Capture the cell that displays the provided text and extract its (X, Y) central coordinate. 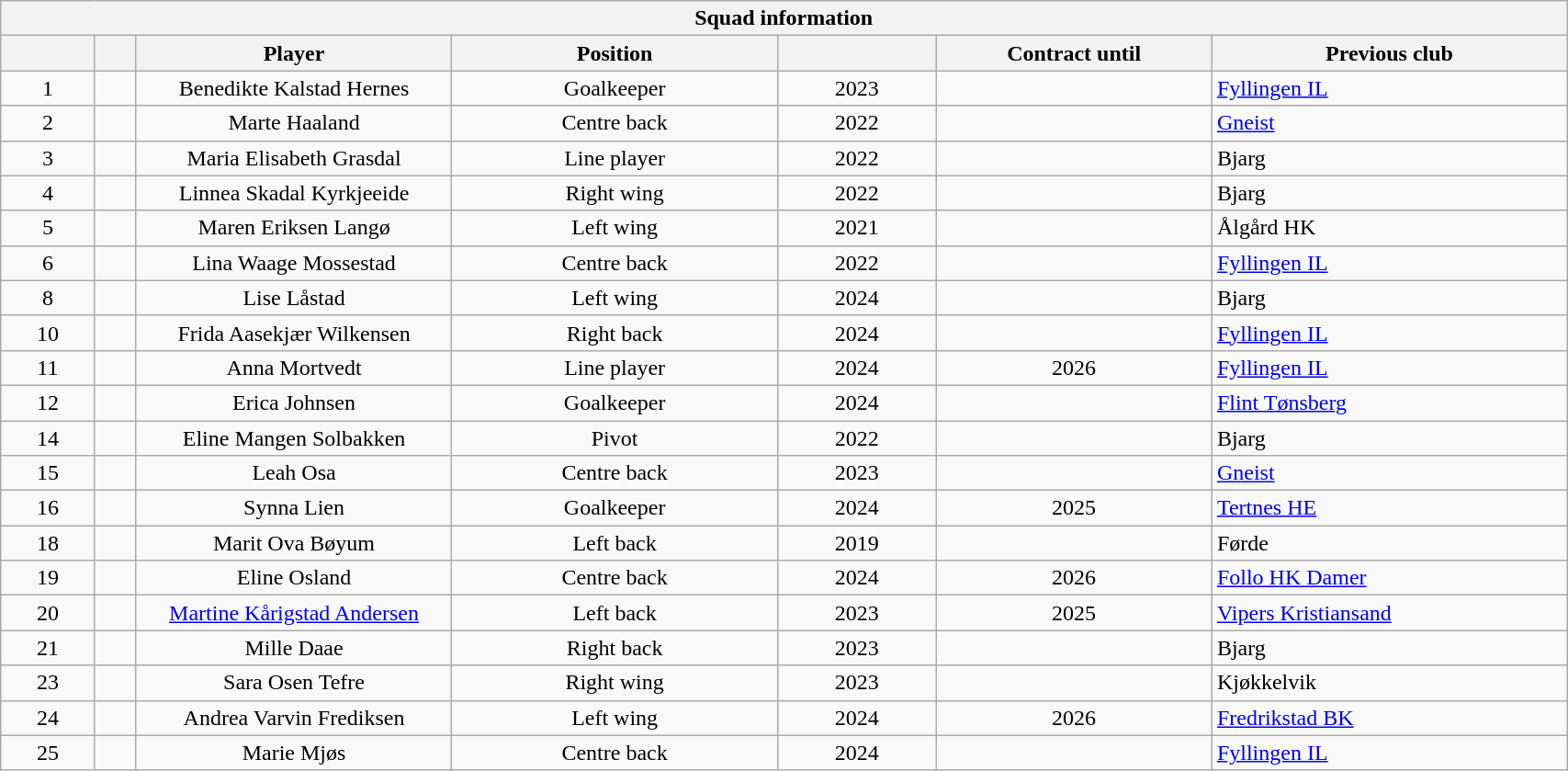
25 (48, 753)
14 (48, 438)
Linnea Skadal Kyrkjeeide (294, 193)
Andrea Varvin Frediksen (294, 718)
Maren Eriksen Langø (294, 228)
Leah Osa (294, 473)
Follo HK Damer (1389, 578)
Vipers Kristiansand (1389, 613)
Player (294, 53)
Marte Haaland (294, 123)
1 (48, 88)
19 (48, 578)
21 (48, 648)
Maria Elisabeth Grasdal (294, 158)
4 (48, 193)
5 (48, 228)
3 (48, 158)
Kjøkkelvik (1389, 683)
15 (48, 473)
Ålgård HK (1389, 228)
8 (48, 298)
Squad information (784, 18)
Synna Lien (294, 508)
Contract until (1075, 53)
23 (48, 683)
Frida Aasekjær Wilkensen (294, 333)
16 (48, 508)
Lina Waage Mossestad (294, 263)
Benedikte Kalstad Hernes (294, 88)
Fredrikstad BK (1389, 718)
2 (48, 123)
Marie Mjøs (294, 753)
Lise Låstad (294, 298)
18 (48, 543)
Martine Kårigstad Andersen (294, 613)
Eline Mangen Solbakken (294, 438)
10 (48, 333)
2021 (857, 228)
11 (48, 368)
Position (615, 53)
Førde (1389, 543)
2019 (857, 543)
Sara Osen Tefre (294, 683)
6 (48, 263)
20 (48, 613)
24 (48, 718)
Eline Osland (294, 578)
Erica Johnsen (294, 403)
Previous club (1389, 53)
Tertnes HE (1389, 508)
Pivot (615, 438)
Marit Ova Bøyum (294, 543)
Flint Tønsberg (1389, 403)
12 (48, 403)
Anna Mortvedt (294, 368)
Mille Daae (294, 648)
